Output the [x, y] coordinate of the center of the cell containing the given text.  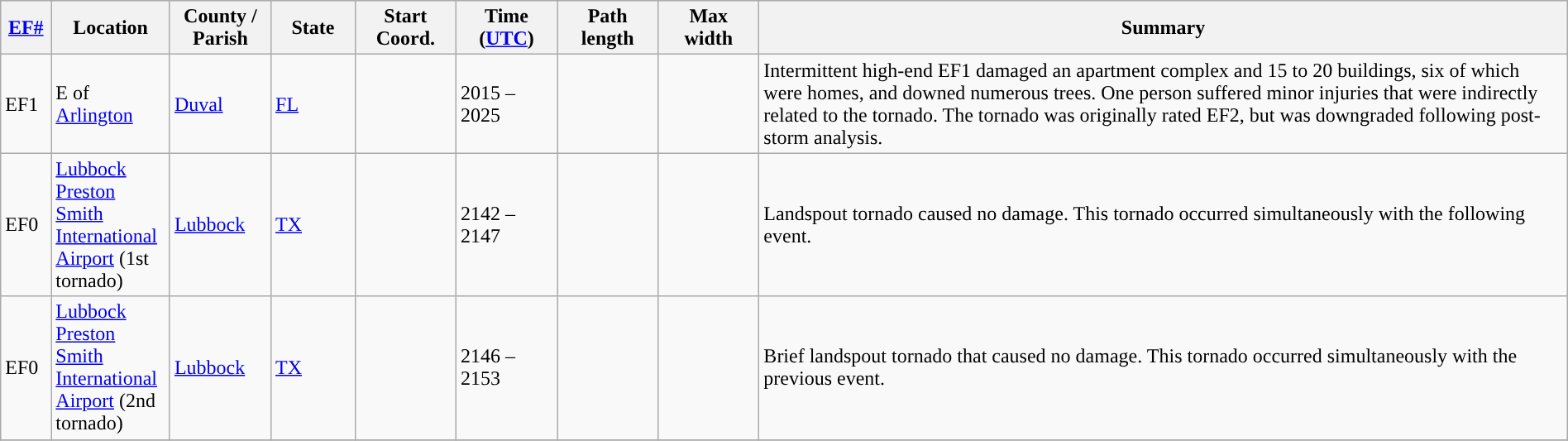
2142 – 2147 [506, 225]
2015 – 2025 [506, 104]
Location [111, 28]
Lubbock Preston Smith International Airport (1st tornado) [111, 225]
EF# [26, 28]
Time (UTC) [506, 28]
Lubbock Preston Smith International Airport (2nd tornado) [111, 367]
State [313, 28]
E of Arlington [111, 104]
Path length [608, 28]
FL [313, 104]
County / Parish [220, 28]
Landspout tornado caused no damage. This tornado occurred simultaneously with the following event. [1163, 225]
Start Coord. [405, 28]
2146 – 2153 [506, 367]
EF1 [26, 104]
Brief landspout tornado that caused no damage. This tornado occurred simultaneously with the previous event. [1163, 367]
Summary [1163, 28]
Max width [709, 28]
Duval [220, 104]
